From the cell containing the given text, extract its center point as [X, Y] coordinate. 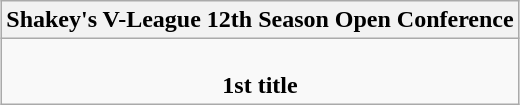
1st title [260, 72]
Shakey's V-League 12th Season Open Conference [260, 20]
